From the cell containing the given text, extract its center point as (x, y) coordinate. 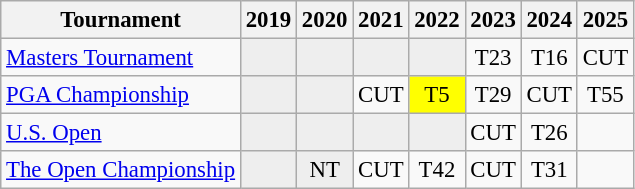
2019 (268, 20)
T5 (437, 95)
T29 (493, 95)
Tournament (121, 20)
Masters Tournament (121, 58)
U.S. Open (121, 133)
2020 (325, 20)
2022 (437, 20)
T31 (549, 170)
T42 (437, 170)
2023 (493, 20)
2024 (549, 20)
2025 (605, 20)
T26 (549, 133)
T23 (493, 58)
PGA Championship (121, 95)
T16 (549, 58)
The Open Championship (121, 170)
2021 (381, 20)
NT (325, 170)
T55 (605, 95)
